From the cell containing the given text, extract its center point as (x, y) coordinate. 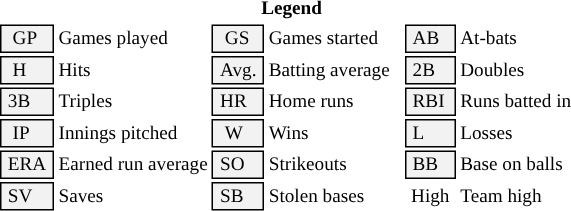
BB (430, 164)
W (238, 133)
Stolen bases (334, 196)
IP (27, 133)
High (430, 196)
Batting average (334, 70)
SO (238, 164)
ERA (27, 164)
Earned run average (133, 164)
Triples (133, 102)
Hits (133, 70)
Games played (133, 38)
SB (238, 196)
3B (27, 102)
Strikeouts (334, 164)
Wins (334, 133)
SV (27, 196)
AB (430, 38)
GP (27, 38)
GS (238, 38)
H (27, 70)
Innings pitched (133, 133)
Avg. (238, 70)
Home runs (334, 102)
L (430, 133)
2B (430, 70)
Saves (133, 196)
RBI (430, 102)
HR (238, 102)
Games started (334, 38)
